Determine the (X, Y) coordinate at the center of the cell enclosing the given text.  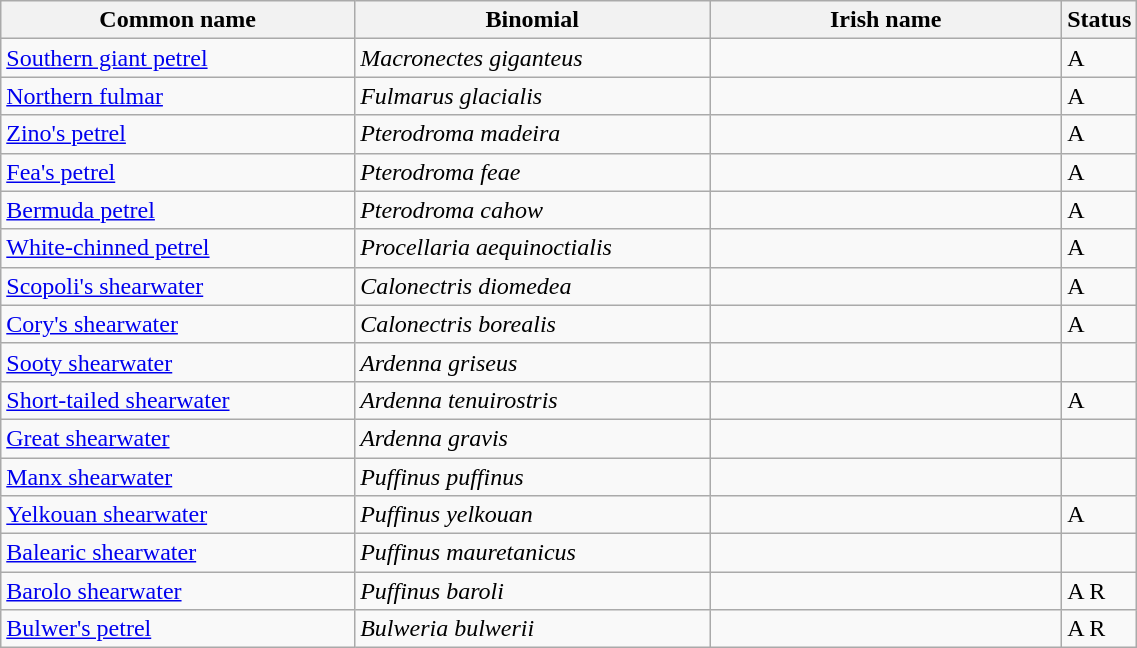
Macronectes giganteus (532, 58)
Pterodroma cahow (532, 210)
Bermuda petrel (178, 210)
Southern giant petrel (178, 58)
Puffinus puffinus (532, 477)
Fulmarus glacialis (532, 96)
Puffinus baroli (532, 591)
Binomial (532, 20)
Cory's shearwater (178, 324)
Puffinus mauretanicus (532, 553)
Bulwer's petrel (178, 629)
Irish name (886, 20)
Balearic shearwater (178, 553)
Short-tailed shearwater (178, 400)
Great shearwater (178, 438)
Bulweria bulwerii (532, 629)
Scopoli's shearwater (178, 286)
Calonectris borealis (532, 324)
Procellaria aequinoctialis (532, 248)
Status (1100, 20)
Barolo shearwater (178, 591)
Northern fulmar (178, 96)
Manx shearwater (178, 477)
Ardenna tenuirostris (532, 400)
White-chinned petrel (178, 248)
Pterodroma madeira (532, 134)
Fea's petrel (178, 172)
Sooty shearwater (178, 362)
Pterodroma feae (532, 172)
Ardenna griseus (532, 362)
Yelkouan shearwater (178, 515)
Ardenna gravis (532, 438)
Puffinus yelkouan (532, 515)
Calonectris diomedea (532, 286)
Common name (178, 20)
Zino's petrel (178, 134)
